Detect which cell encompasses the target text, then output its [x, y] center coordinate. 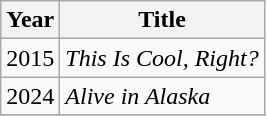
Alive in Alaska [162, 96]
2024 [30, 96]
2015 [30, 58]
Year [30, 20]
Title [162, 20]
This Is Cool, Right? [162, 58]
